Determine the [X, Y] coordinate at the center of the cell enclosing the given text.  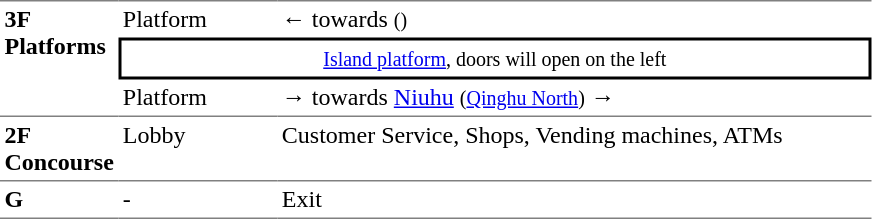
← towards () [574, 19]
Lobby [198, 149]
Customer Service, Shops, Vending machines, ATMs [574, 149]
3FPlatforms [59, 58]
→ towards Niuhu (Qinghu North) → [574, 98]
2FConcourse [59, 149]
Island platform, doors will open on the left [494, 59]
